Identify which cell holds the provided text, then report its (X, Y) central coordinate. 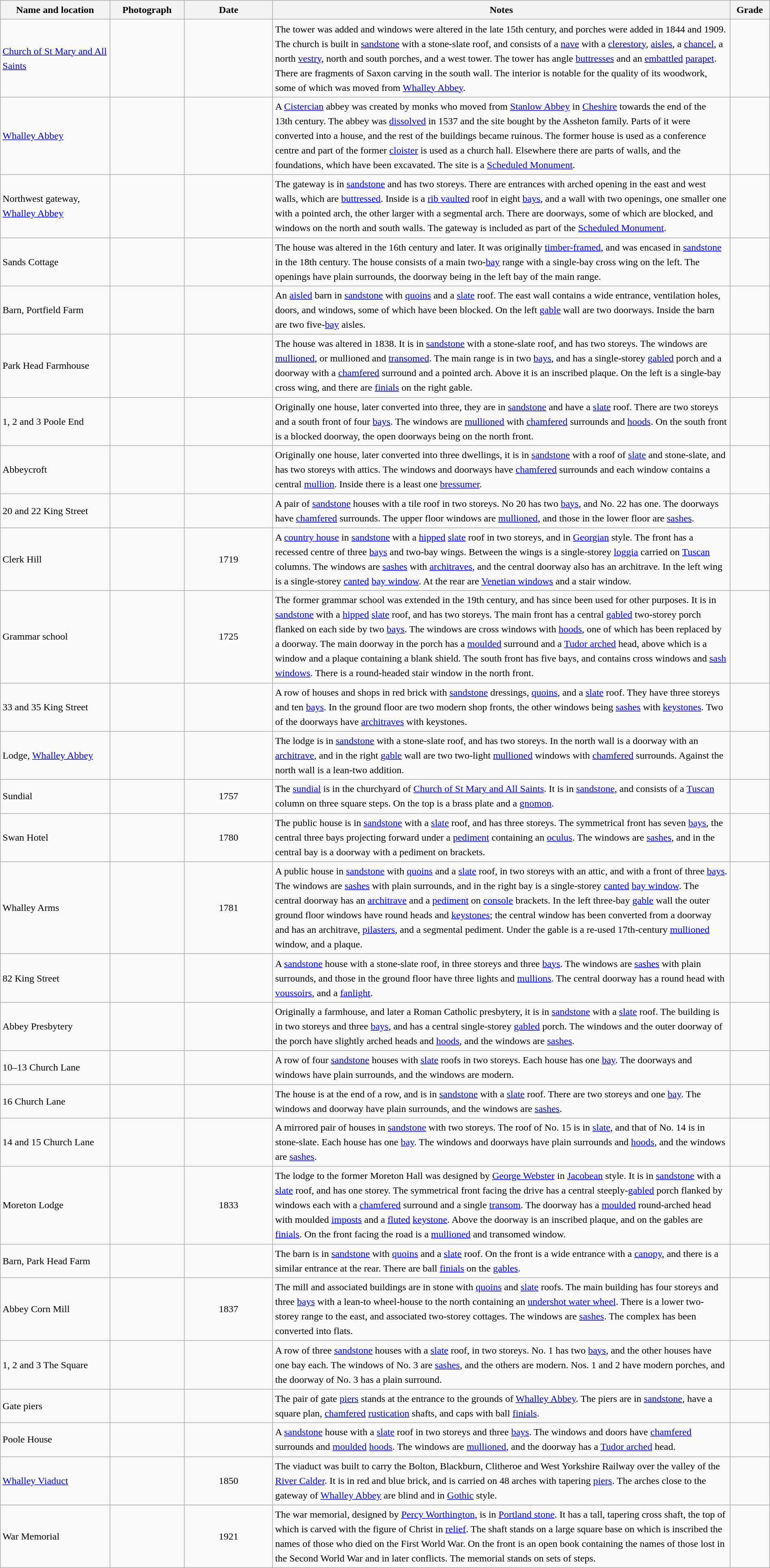
Abbeycroft (55, 469)
Barn, Park Head Farm (55, 1261)
Barn, Portfield Farm (55, 310)
1725 (229, 637)
14 and 15 Church Lane (55, 1142)
Abbey Presbytery (55, 1027)
Swan Hotel (55, 837)
Photograph (147, 10)
82 King Street (55, 978)
Church of St Mary and All Saints (55, 58)
1833 (229, 1205)
Moreton Lodge (55, 1205)
1837 (229, 1309)
1781 (229, 908)
Whalley Viaduct (55, 1481)
Clerk Hill (55, 559)
Grammar school (55, 637)
Date (229, 10)
Grade (750, 10)
20 and 22 King Street (55, 511)
Sundial (55, 797)
Name and location (55, 10)
Northwest gateway,Whalley Abbey (55, 206)
Abbey Corn Mill (55, 1309)
1850 (229, 1481)
Lodge, Whalley Abbey (55, 755)
Notes (501, 10)
16 Church Lane (55, 1101)
10–13 Church Lane (55, 1067)
1719 (229, 559)
1780 (229, 837)
Whalley Abbey (55, 136)
1921 (229, 1537)
Poole House (55, 1439)
33 and 35 King Street (55, 707)
1, 2 and 3 The Square (55, 1365)
Park Head Farmhouse (55, 366)
Sands Cottage (55, 262)
1, 2 and 3 Poole End (55, 422)
War Memorial (55, 1537)
1757 (229, 797)
Whalley Arms (55, 908)
Gate piers (55, 1406)
